Provide the (X, Y) coordinate of the cell's center where the given text is located.  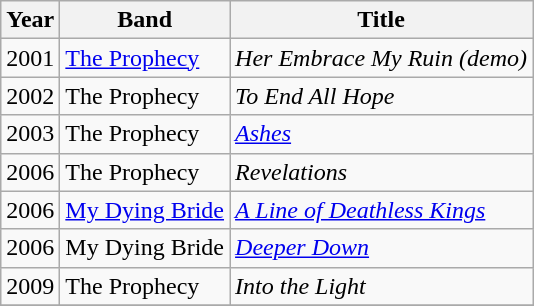
Deeper Down (382, 248)
2002 (30, 96)
2009 (30, 286)
Ashes (382, 134)
Title (382, 20)
Year (30, 20)
To End All Hope (382, 96)
2003 (30, 134)
Revelations (382, 172)
Her Embrace My Ruin (demo) (382, 58)
2001 (30, 58)
Band (145, 20)
A Line of Deathless Kings (382, 210)
Into the Light (382, 286)
